Locate the cell with the specified text and output its (X, Y) center coordinate. 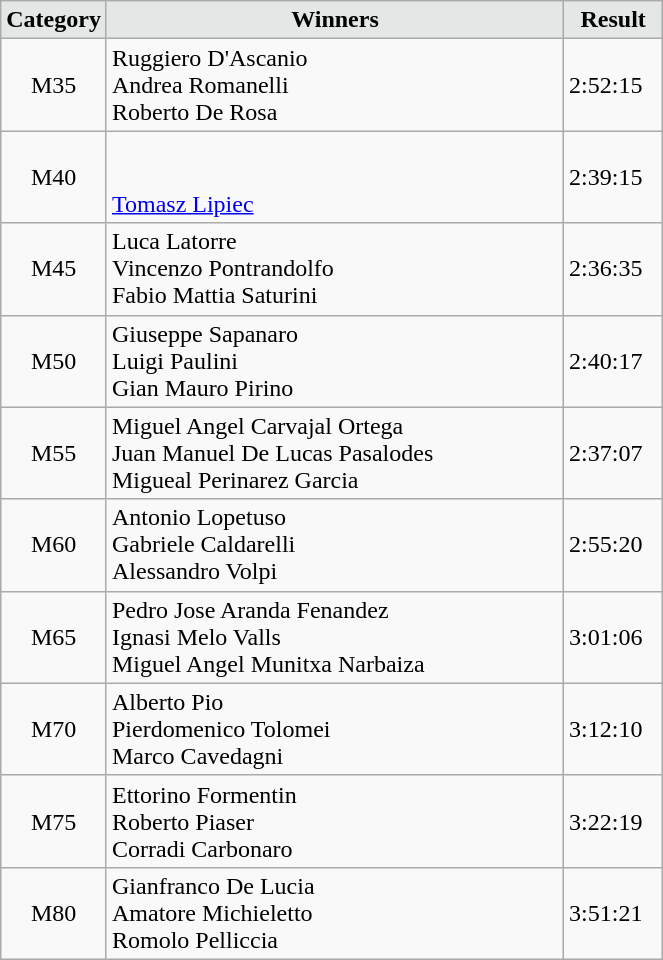
Gianfranco De Lucia Amatore Michieletto Romolo Pelliccia (334, 913)
Alberto Pio Pierdomenico Tolomei Marco Cavedagni (334, 729)
Category (54, 20)
3:12:10 (614, 729)
Giuseppe Sapanaro Luigi Paulini Gian Mauro Pirino (334, 361)
2:36:35 (614, 269)
2:55:20 (614, 545)
M65 (54, 637)
Tomasz Lipiec (334, 177)
3:22:19 (614, 821)
M40 (54, 177)
Ruggiero D'Ascanio Andrea Romanelli Roberto De Rosa (334, 85)
Antonio Lopetuso Gabriele Caldarelli Alessandro Volpi (334, 545)
M55 (54, 453)
M80 (54, 913)
M50 (54, 361)
2:52:15 (614, 85)
M75 (54, 821)
3:51:21 (614, 913)
M70 (54, 729)
Pedro Jose Aranda Fenandez Ignasi Melo Valls Miguel Angel Munitxa Narbaiza (334, 637)
M35 (54, 85)
M60 (54, 545)
Result (614, 20)
Winners (334, 20)
Miguel Angel Carvajal Ortega Juan Manuel De Lucas Pasalodes Migueal Perinarez Garcia (334, 453)
M45 (54, 269)
2:40:17 (614, 361)
2:37:07 (614, 453)
3:01:06 (614, 637)
Ettorino Formentin Roberto Piaser Corradi Carbonaro (334, 821)
Luca Latorre Vincenzo Pontrandolfo Fabio Mattia Saturini (334, 269)
2:39:15 (614, 177)
